Scan for the cell matching the given text and deliver its (X, Y) coordinate at center. 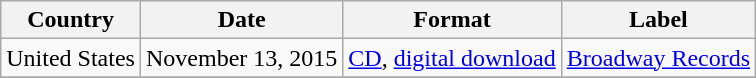
United States (71, 58)
CD, digital download (452, 58)
Country (71, 20)
November 13, 2015 (241, 58)
Date (241, 20)
Label (658, 20)
Format (452, 20)
Broadway Records (658, 58)
